Identify which cell holds the provided text, then report its [x, y] central coordinate. 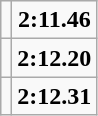
2:11.46 [54, 20]
2:12.20 [54, 58]
2:12.31 [54, 96]
